Return [x, y] of the center of cell containing provided text 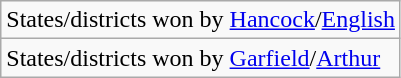
States/districts won by Garfield/Arthur [201, 58]
States/districts won by Hancock/English [201, 20]
